Capture the cell that displays the provided text and extract its [X, Y] central coordinate. 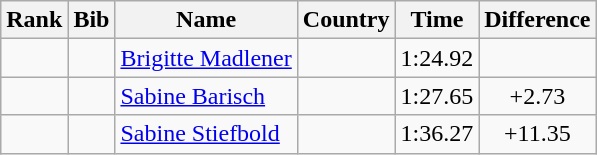
+2.73 [538, 96]
Difference [538, 20]
1:36.27 [437, 134]
Name [206, 20]
1:24.92 [437, 58]
+11.35 [538, 134]
Sabine Stiefbold [206, 134]
Sabine Barisch [206, 96]
Country [346, 20]
Time [437, 20]
Rank [34, 20]
Bib [92, 20]
1:27.65 [437, 96]
Brigitte Madlener [206, 58]
